Detect which cell encompasses the target text, then output its (X, Y) center coordinate. 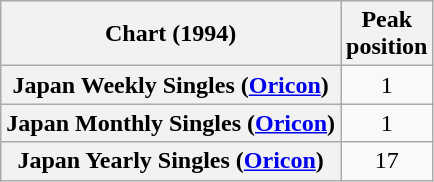
Japan Monthly Singles (Oricon) (171, 123)
Chart (1994) (171, 34)
17 (387, 161)
Peakposition (387, 34)
Japan Yearly Singles (Oricon) (171, 161)
Japan Weekly Singles (Oricon) (171, 85)
